Capture the cell that displays the provided text and extract its [X, Y] central coordinate. 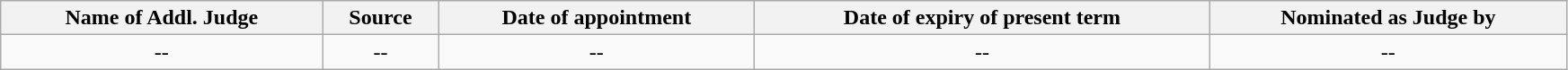
Date of appointment [597, 18]
Source [381, 18]
Name of Addl. Judge [162, 18]
Nominated as Judge by [1387, 18]
Date of expiry of present term [982, 18]
